Search for the cell housing the specified text and yield its (X, Y) center coordinate. 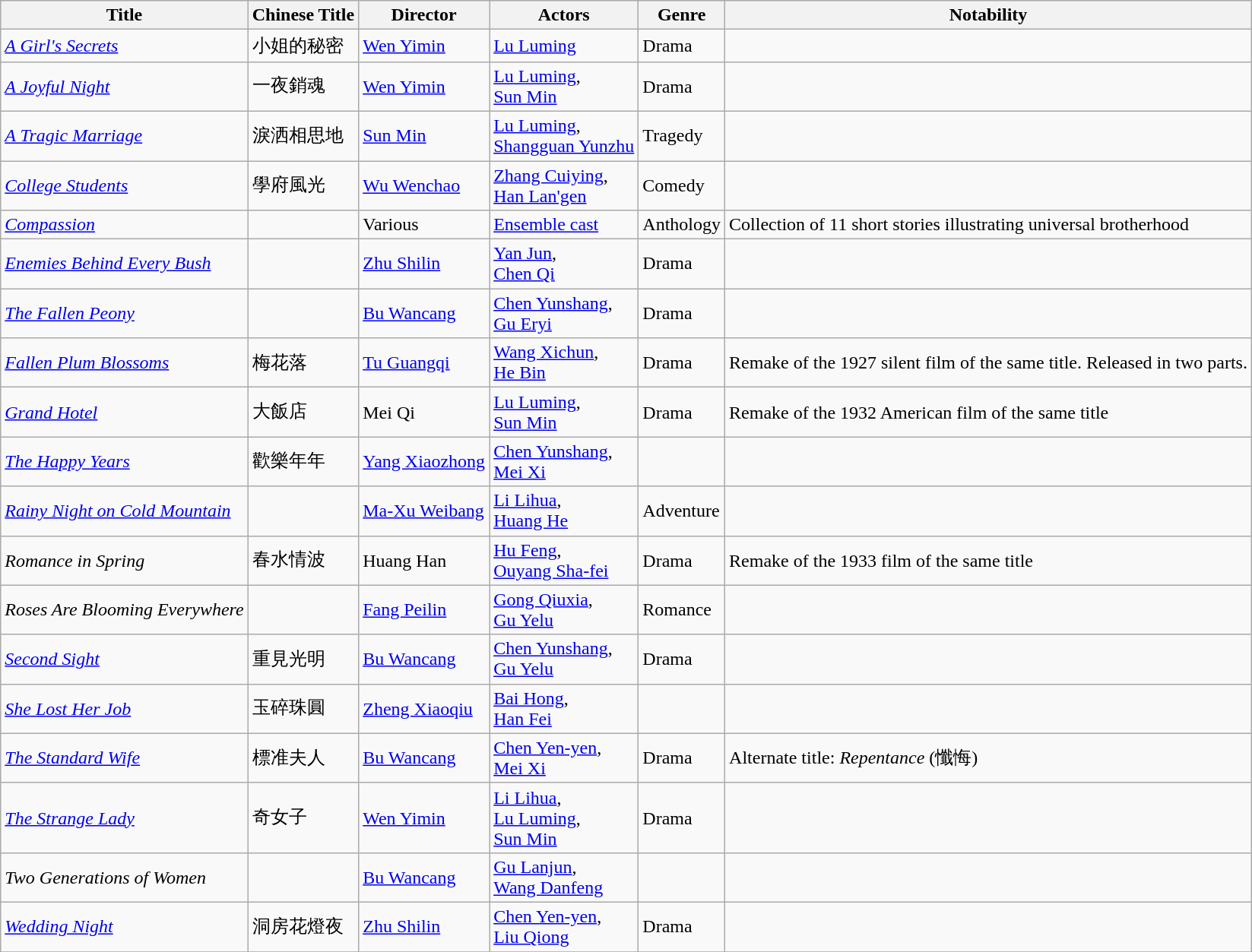
Bai Hong,Han Fei (564, 708)
學府風光 (303, 185)
Lu Luming (564, 46)
淚洒相思地 (303, 135)
Chen Yunshang,Gu Yelu (564, 659)
Chen Yen-yen,Liu Qiong (564, 927)
Wang Xichun,He Bin (564, 363)
Two Generations of Women (125, 877)
Wu Wenchao (424, 185)
A Tragic Marriage (125, 135)
Collection of 11 short stories illustrating universal brotherhood (988, 225)
Tu Guangqi (424, 363)
Zheng Xiaoqiu (424, 708)
梅花落 (303, 363)
Actors (564, 15)
Alternate title: Repentance (懺悔) (988, 758)
大飯店 (303, 412)
A Joyful Night (125, 87)
Chen Yunshang,Gu Eryi (564, 313)
Tragedy (682, 135)
Huang Han (424, 561)
College Students (125, 185)
Adventure (682, 511)
Wedding Night (125, 927)
Gu Lanjun,Wang Danfeng (564, 877)
Ensemble cast (564, 225)
A Girl's Secrets (125, 46)
Director (424, 15)
Rainy Night on Cold Mountain (125, 511)
Remake of the 1927 silent film of the same title. Released in two parts. (988, 363)
The Fallen Peony (125, 313)
Enemies Behind Every Bush (125, 264)
洞房花燈夜 (303, 927)
Sun Min (424, 135)
Chen Yunshang,Mei Xi (564, 462)
春水情波 (303, 561)
Various (424, 225)
Mei Qi (424, 412)
Lu Luming,Shangguan Yunzhu (564, 135)
Notability (988, 15)
Zhang Cuiying,Han Lan'gen (564, 185)
Gong Qiuxia,Gu Yelu (564, 609)
Romance (682, 609)
Hu Feng,Ouyang Sha-fei (564, 561)
小姐的秘密 (303, 46)
標准夫人 (303, 758)
Anthology (682, 225)
The Happy Years (125, 462)
奇女子 (303, 818)
She Lost Her Job (125, 708)
The Standard Wife (125, 758)
重見光明 (303, 659)
The Strange Lady (125, 818)
Yang Xiaozhong (424, 462)
Genre (682, 15)
歡樂年年 (303, 462)
Remake of the 1932 American film of the same title (988, 412)
Grand Hotel (125, 412)
Roses Are Blooming Everywhere (125, 609)
Remake of the 1933 film of the same title (988, 561)
Second Sight (125, 659)
玉碎珠圓 (303, 708)
Title (125, 15)
Romance in Spring (125, 561)
一夜銷魂 (303, 87)
Li Lihua,Huang He (564, 511)
Fang Peilin (424, 609)
Ma-Xu Weibang (424, 511)
Fallen Plum Blossoms (125, 363)
Li Lihua,Lu Luming,Sun Min (564, 818)
Yan Jun,Chen Qi (564, 264)
Chen Yen-yen,Mei Xi (564, 758)
Chinese Title (303, 15)
Compassion (125, 225)
Comedy (682, 185)
